Scan for the cell matching the given text and deliver its (X, Y) coordinate at center. 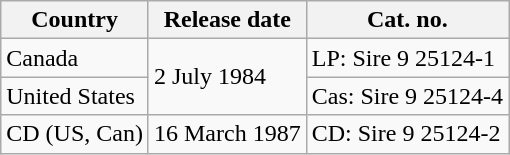
16 March 1987 (227, 134)
CD: Sire 9 25124-2 (407, 134)
Country (75, 20)
Cat. no. (407, 20)
United States (75, 96)
Cas: Sire 9 25124-4 (407, 96)
Release date (227, 20)
CD (US, Can) (75, 134)
LP: Sire 9 25124-1 (407, 58)
2 July 1984 (227, 77)
Canada (75, 58)
